Identify which cell holds the provided text, then report its [X, Y] central coordinate. 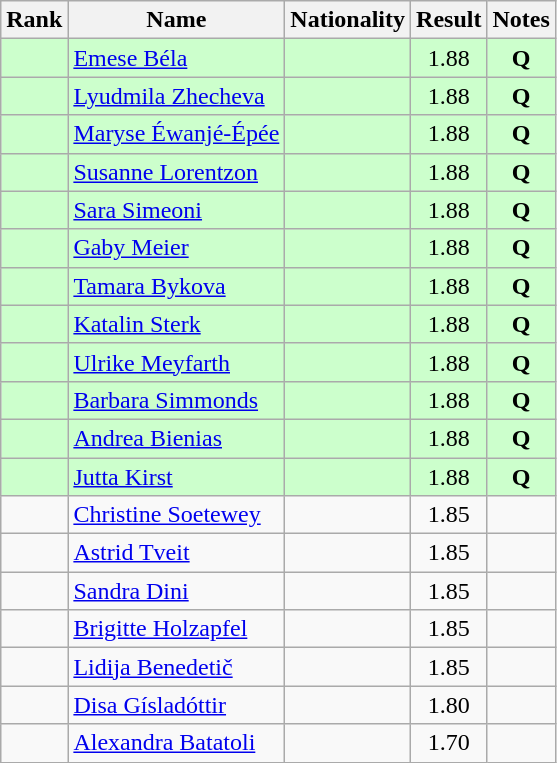
Rank [34, 20]
Barbara Simmonds [176, 400]
Astrid Tveit [176, 553]
Tamara Bykova [176, 286]
Ulrike Meyfarth [176, 362]
Lyudmila Zhecheva [176, 96]
Lidija Benedetič [176, 667]
Maryse Éwanjé-Épée [176, 134]
Nationality [348, 20]
1.80 [449, 705]
Jutta Kirst [176, 477]
Notes [521, 20]
Katalin Sterk [176, 324]
Andrea Bienias [176, 438]
1.70 [449, 743]
Sandra Dini [176, 591]
Name [176, 20]
Christine Soetewey [176, 515]
Sara Simeoni [176, 210]
Susanne Lorentzon [176, 172]
Disa Gísladóttir [176, 705]
Alexandra Batatoli [176, 743]
Brigitte Holzapfel [176, 629]
Result [449, 20]
Gaby Meier [176, 248]
Emese Béla [176, 58]
